Scan for the cell matching the given text and deliver its [X, Y] coordinate at center. 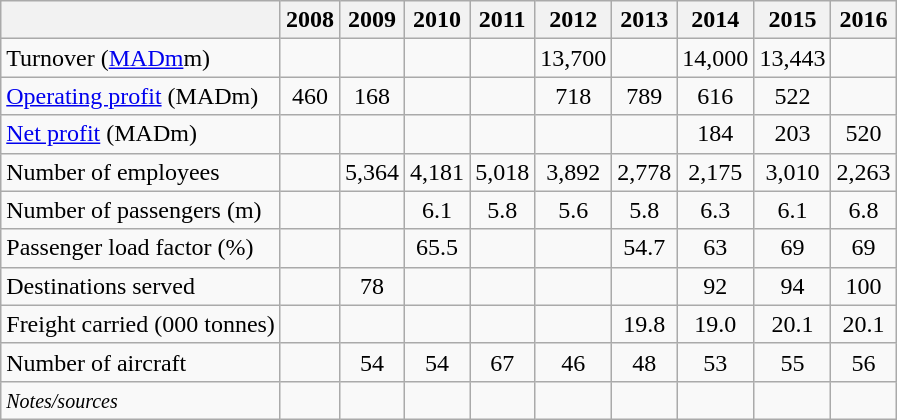
2,175 [716, 172]
Passenger load factor (%) [141, 248]
789 [644, 96]
520 [864, 134]
14,000 [716, 58]
56 [864, 362]
2,778 [644, 172]
Destinations served [141, 286]
Turnover (MADmm) [141, 58]
2,263 [864, 172]
Freight carried (000 tonnes) [141, 324]
460 [310, 96]
Number of employees [141, 172]
203 [792, 134]
2010 [438, 20]
2016 [864, 20]
2012 [574, 20]
184 [716, 134]
168 [372, 96]
13,700 [574, 58]
19.0 [716, 324]
19.8 [644, 324]
6.8 [864, 210]
522 [792, 96]
48 [644, 362]
Number of passengers (m) [141, 210]
65.5 [438, 248]
53 [716, 362]
Net profit (MADm) [141, 134]
2011 [502, 20]
Number of aircraft [141, 362]
13,443 [792, 58]
2009 [372, 20]
67 [502, 362]
3,010 [792, 172]
94 [792, 286]
2014 [716, 20]
2008 [310, 20]
2015 [792, 20]
3,892 [574, 172]
5,018 [502, 172]
5,364 [372, 172]
46 [574, 362]
5.6 [574, 210]
63 [716, 248]
78 [372, 286]
54.7 [644, 248]
92 [716, 286]
6.3 [716, 210]
616 [716, 96]
718 [574, 96]
2013 [644, 20]
55 [792, 362]
Operating profit (MADm) [141, 96]
Notes/sources [141, 400]
4,181 [438, 172]
100 [864, 286]
